Pinpoint the cell where the given text exists, returning its [X, Y] midpoint coordinate. 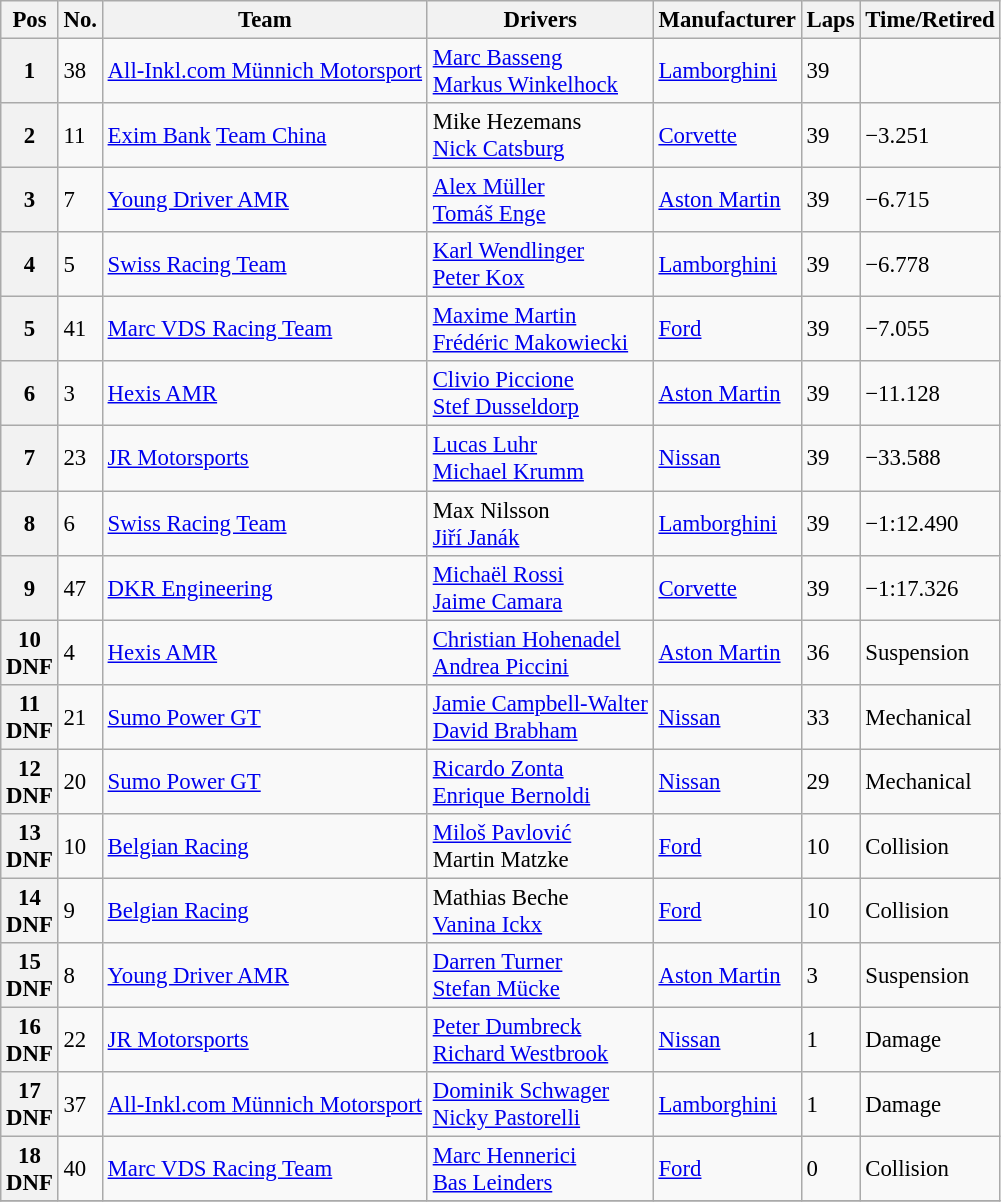
41 [80, 330]
Dominik Schwager Nicky Pastorelli [540, 1104]
Exim Bank Team China [264, 136]
47 [80, 588]
Miloš Pavlović Martin Matzke [540, 846]
14DNF [30, 910]
38 [80, 72]
13DNF [30, 846]
−6.778 [930, 264]
Darren Turner Stefan Mücke [540, 976]
Mathias Beche Vanina Ickx [540, 910]
Marc Hennerici Bas Leinders [540, 1170]
−1:12.490 [930, 524]
Jamie Campbell-Walter David Brabham [540, 716]
Marc Basseng Markus Winkelhock [540, 72]
−11.128 [930, 394]
Ricardo Zonta Enrique Bernoldi [540, 782]
37 [80, 1104]
40 [80, 1170]
23 [80, 458]
Lucas Luhr Michael Krumm [540, 458]
Mike Hezemans Nick Catsburg [540, 136]
2 [30, 136]
No. [80, 20]
Drivers [540, 20]
Peter Dumbreck Richard Westbrook [540, 1040]
Maxime Martin Frédéric Makowiecki [540, 330]
Time/Retired [930, 20]
17DNF [30, 1104]
Karl Wendlinger Peter Kox [540, 264]
10DNF [30, 652]
Clivio Piccione Stef Dusseldorp [540, 394]
Christian Hohenadel Andrea Piccini [540, 652]
0 [830, 1170]
12DNF [30, 782]
−1:17.326 [930, 588]
29 [830, 782]
33 [830, 716]
15DNF [30, 976]
DKR Engineering [264, 588]
−7.055 [930, 330]
−33.588 [930, 458]
Michaël Rossi Jaime Camara [540, 588]
21 [80, 716]
16DNF [30, 1040]
−3.251 [930, 136]
18DNF [30, 1170]
−6.715 [930, 200]
22 [80, 1040]
11 [80, 136]
11DNF [30, 716]
36 [830, 652]
20 [80, 782]
Alex Müller Tomáš Enge [540, 200]
Max Nilsson Jiří Janák [540, 524]
Manufacturer [727, 20]
Laps [830, 20]
Team [264, 20]
Pos [30, 20]
